Detect which cell encompasses the target text, then output its [X, Y] center coordinate. 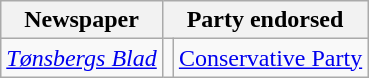
Tønsbergs Blad [82, 58]
Conservative Party [270, 58]
Newspaper [82, 20]
Party endorsed [264, 20]
